From the cell containing the given text, extract its center point as (X, Y) coordinate. 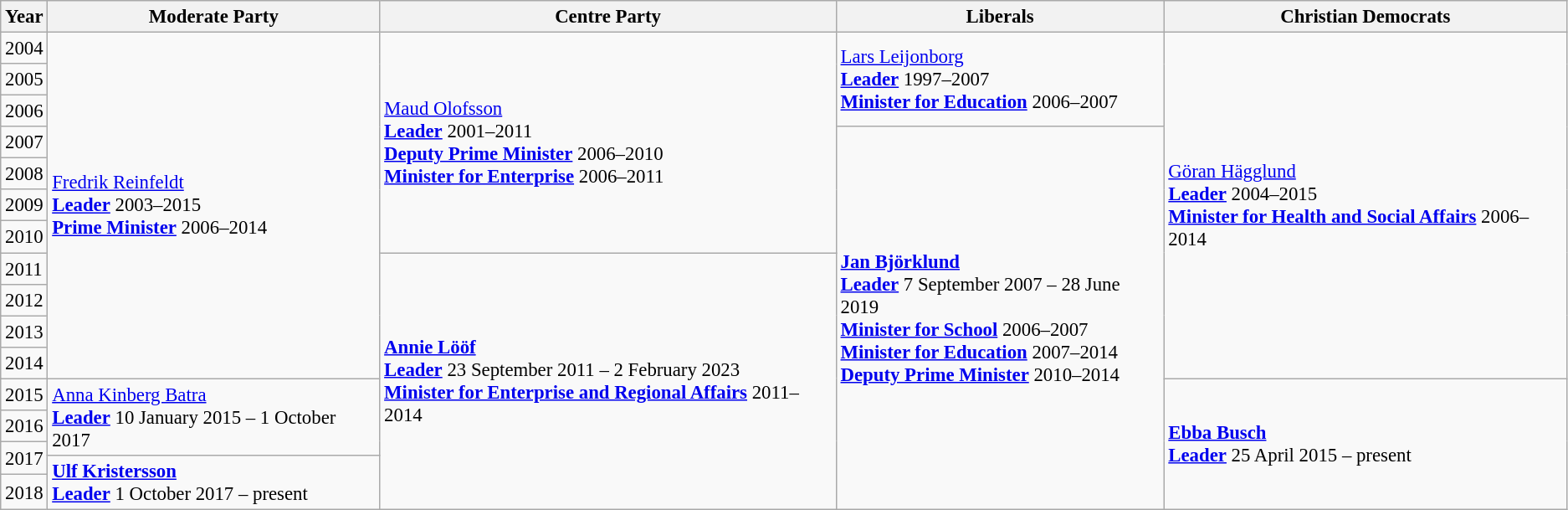
2017 (24, 458)
Annie LööfLeader 23 September 2011 – 2 February 2023Minister for Enterprise and Regional Affairs 2011–2014 (607, 382)
2007 (24, 142)
Moderate Party (214, 17)
Liberals (1000, 17)
2015 (24, 394)
Anna Kinberg BatraLeader 10 January 2015 – 1 October 2017 (214, 417)
2016 (24, 426)
Fredrik ReinfeldtLeader 2003–2015Prime Minister 2006–2014 (214, 206)
2012 (24, 300)
Christian Democrats (1366, 17)
Göran HägglundLeader 2004–2015Minister for Health and Social Affairs 2006–2014 (1366, 206)
Lars LeijonborgLeader 1997–2007Minister for Education 2006–2007 (1000, 80)
Jan BjörklundLeader 7 September 2007 – 28 June 2019 Minister for School 2006–2007Minister for Education 2007–2014Deputy Prime Minister 2010–2014 (1000, 318)
Centre Party (607, 17)
2009 (24, 205)
2010 (24, 237)
Ulf KristerssonLeader 1 October 2017 – present (214, 482)
2013 (24, 332)
2014 (24, 363)
2018 (24, 492)
2004 (24, 49)
2011 (24, 269)
2008 (24, 174)
Maud OlofssonLeader 2001–2011Deputy Prime Minister 2006–2010Minister for Enterprise 2006–2011 (607, 142)
2005 (24, 80)
Year (24, 17)
2006 (24, 111)
Ebba BuschLeader 25 April 2015 – present (1366, 444)
